For the text-containing cell, return its midpoint in [X, Y] coordinate format. 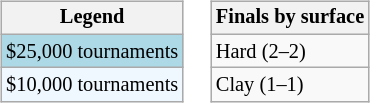
$10,000 tournaments [92, 85]
Hard (2–2) [290, 51]
$25,000 tournaments [92, 51]
Finals by surface [290, 18]
Clay (1–1) [290, 85]
Legend [92, 18]
